Return the (X, Y) coordinate for the center point of the cell that contains the specified text.  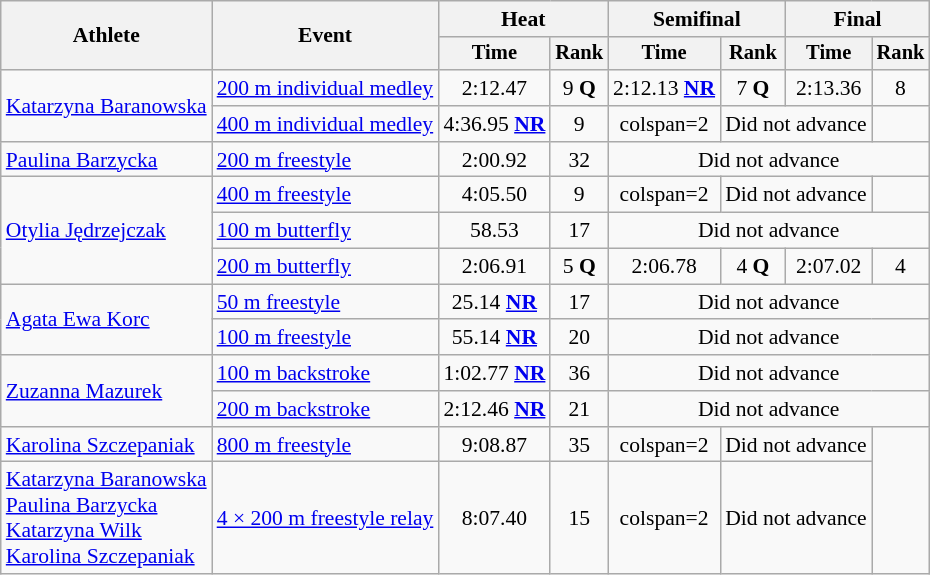
2:13.36 (829, 88)
400 m individual medley (326, 124)
35 (579, 445)
400 m freestyle (326, 195)
4:36.95 NR (494, 124)
9 Q (579, 88)
2:12.13 NR (664, 88)
2:00.92 (494, 160)
Heat (523, 19)
Otylia Jędrzejczak (106, 230)
21 (579, 409)
2:07.02 (829, 267)
100 m butterfly (326, 231)
Final (858, 19)
Zuzanna Mazurek (106, 390)
Agata Ewa Korc (106, 320)
55.14 NR (494, 338)
4 Q (753, 267)
200 m backstroke (326, 409)
50 m freestyle (326, 302)
1:02.77 NR (494, 373)
7 Q (753, 88)
5 Q (579, 267)
32 (579, 160)
25.14 NR (494, 302)
Athlete (106, 36)
9:08.87 (494, 445)
Paulina Barzycka (106, 160)
200 m freestyle (326, 160)
2:06.78 (664, 267)
800 m freestyle (326, 445)
4 (901, 267)
Katarzyna Baranowska (106, 106)
Katarzyna BaranowskaPaulina BarzyckaKatarzyna WilkKarolina Szczepaniak (106, 518)
2:06.91 (494, 267)
Semifinal (697, 19)
4:05.50 (494, 195)
8 (901, 88)
Event (326, 36)
200 m butterfly (326, 267)
Karolina Szczepaniak (106, 445)
8:07.40 (494, 518)
20 (579, 338)
100 m freestyle (326, 338)
58.53 (494, 231)
4 × 200 m freestyle relay (326, 518)
15 (579, 518)
100 m backstroke (326, 373)
200 m individual medley (326, 88)
36 (579, 373)
2:12.46 NR (494, 409)
2:12.47 (494, 88)
